Detect which cell encompasses the target text, then output its [x, y] center coordinate. 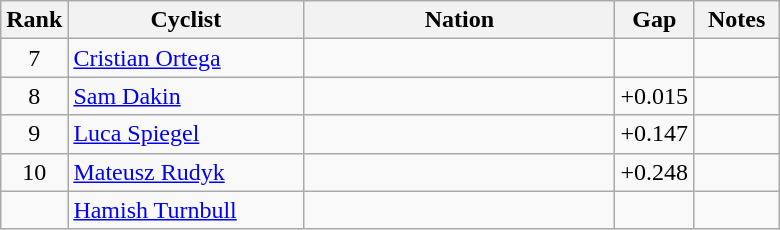
+0.248 [654, 172]
Gap [654, 20]
Cristian Ortega [186, 58]
Rank [34, 20]
9 [34, 134]
+0.147 [654, 134]
Luca Spiegel [186, 134]
8 [34, 96]
Mateusz Rudyk [186, 172]
10 [34, 172]
Notes [737, 20]
+0.015 [654, 96]
Cyclist [186, 20]
Sam Dakin [186, 96]
Hamish Turnbull [186, 210]
7 [34, 58]
Nation [460, 20]
